Capture the cell that displays the provided text and extract its [x, y] central coordinate. 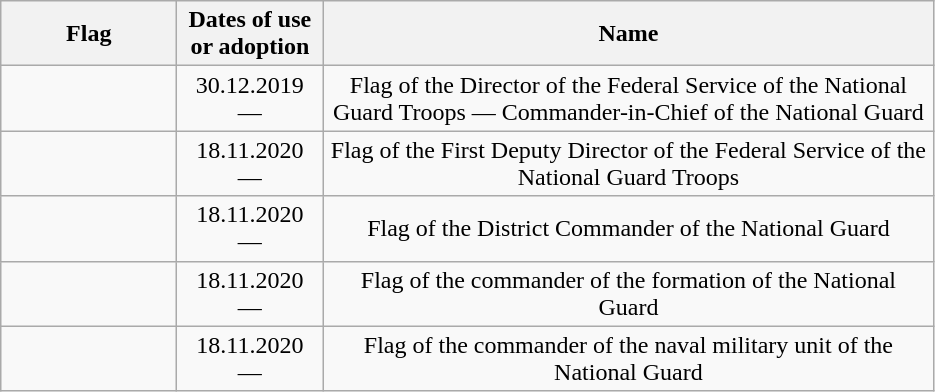
Flag [89, 34]
Flag of the District Commander of the National Guard [628, 228]
Flag of the First Deputy Director of the Federal Service of the National Guard Troops [628, 164]
Flag of the Director of the Federal Service of the National Guard Troops — Commander-in-Chief of the National Guard [628, 98]
30.12.2019 — [250, 98]
Dates of use or adoption [250, 34]
Flag of the commander of the naval military unit of the National Guard [628, 358]
Name [628, 34]
Flag of the commander of the formation of the National Guard [628, 294]
